Search for the cell housing the specified text and yield its [X, Y] center coordinate. 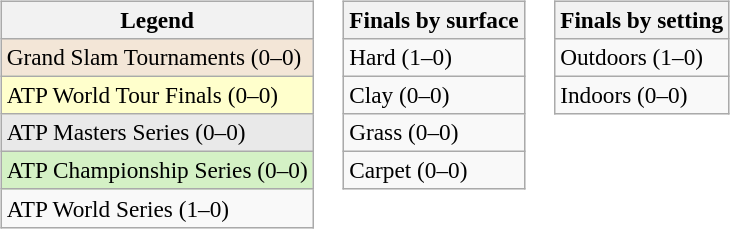
ATP World Tour Finals (0–0) [157, 95]
ATP Championship Series (0–0) [157, 171]
Legend [157, 20]
Finals by surface [434, 20]
Outdoors (1–0) [642, 57]
Indoors (0–0) [642, 95]
Finals by setting [642, 20]
Carpet (0–0) [434, 171]
Grand Slam Tournaments (0–0) [157, 57]
ATP Masters Series (0–0) [157, 133]
Hard (1–0) [434, 57]
ATP World Series (1–0) [157, 208]
Grass (0–0) [434, 133]
Clay (0–0) [434, 95]
